Find where the given text appears and provide that cell's center as (X, Y) coordinate. 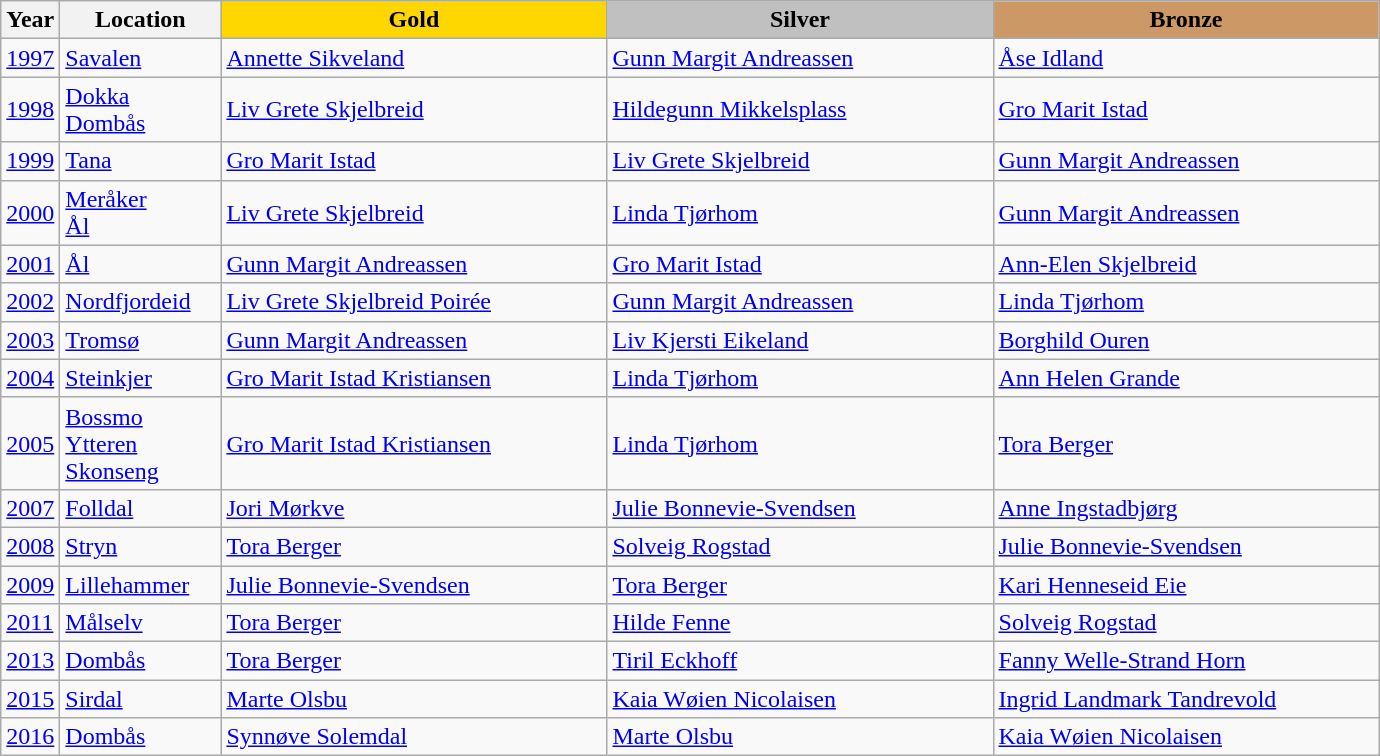
2000 (30, 212)
2005 (30, 443)
DokkaDombås (140, 110)
2007 (30, 508)
Fanny Welle-Strand Horn (1186, 661)
2016 (30, 737)
Silver (800, 20)
Tana (140, 161)
Bronze (1186, 20)
1997 (30, 58)
Folldal (140, 508)
Year (30, 20)
2003 (30, 340)
Tiril Eckhoff (800, 661)
2002 (30, 302)
2001 (30, 264)
Kari Henneseid Eie (1186, 585)
Hildegunn Mikkelsplass (800, 110)
Savalen (140, 58)
Synnøve Solemdal (414, 737)
2009 (30, 585)
Borghild Ouren (1186, 340)
Ål (140, 264)
Lillehammer (140, 585)
Ann Helen Grande (1186, 378)
Tromsø (140, 340)
Liv Kjersti Eikeland (800, 340)
Åse Idland (1186, 58)
Location (140, 20)
2011 (30, 623)
Ann-Elen Skjelbreid (1186, 264)
Nordfjordeid (140, 302)
Steinkjer (140, 378)
BossmoYtterenSkonseng (140, 443)
MeråkerÅl (140, 212)
1999 (30, 161)
Stryn (140, 546)
Målselv (140, 623)
2008 (30, 546)
Sirdal (140, 699)
Ingrid Landmark Tandrevold (1186, 699)
2004 (30, 378)
2013 (30, 661)
Liv Grete Skjelbreid Poirée (414, 302)
Hilde Fenne (800, 623)
Annette Sikveland (414, 58)
1998 (30, 110)
Jori Mørkve (414, 508)
Anne Ingstadbjørg (1186, 508)
2015 (30, 699)
Gold (414, 20)
